From the cell containing the given text, extract its center point as (x, y) coordinate. 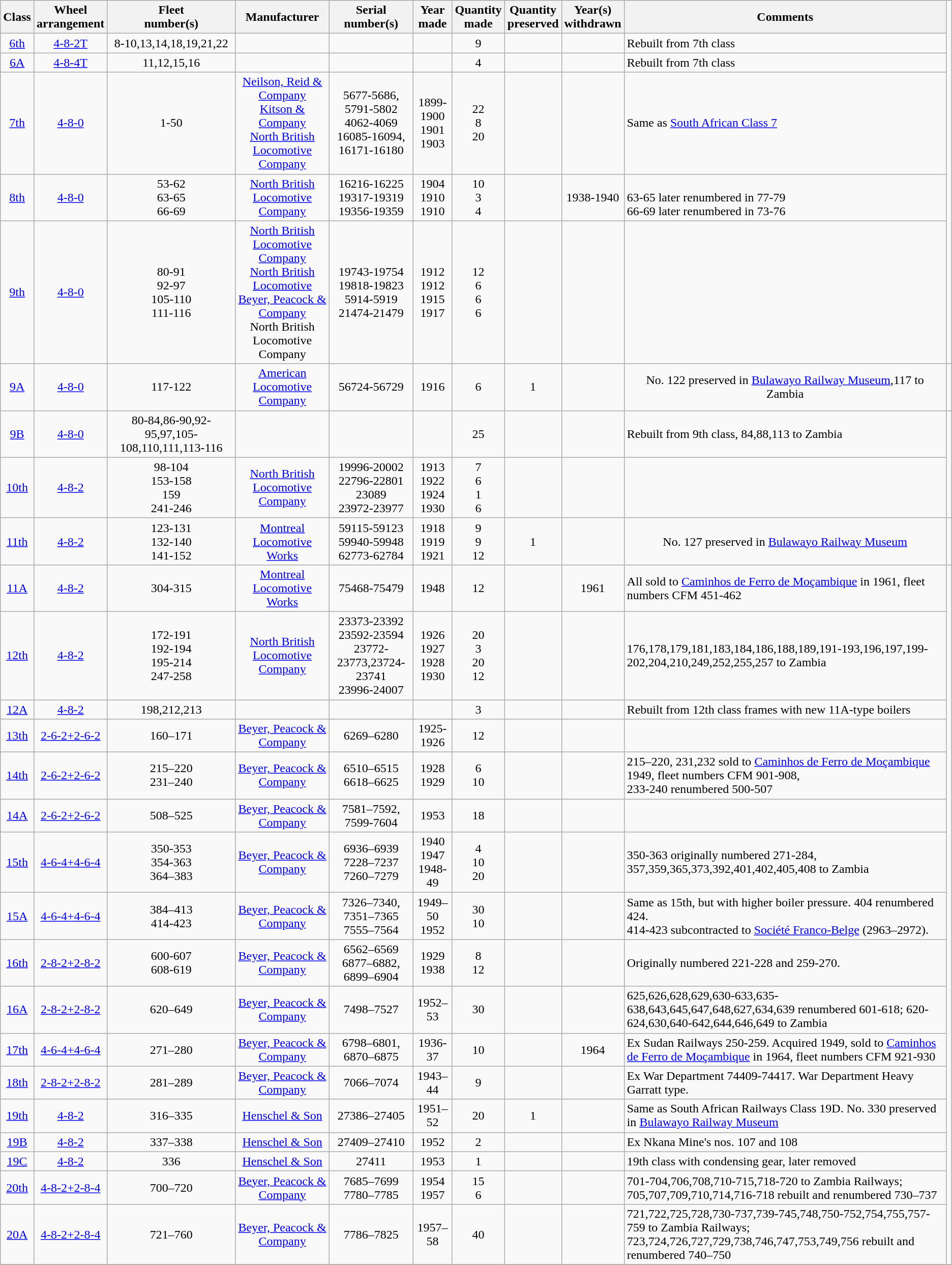
23373-2339223592-2359423772-23773,23724-2374123996-24007 (371, 655)
1925-1926 (432, 736)
812 (478, 963)
15th (17, 863)
9912 (478, 541)
25 (478, 434)
156 (478, 1187)
Quantitypreserved (533, 17)
20 (478, 1116)
Ex War Department 74409-74417. War Department Heavy Garratt type. (785, 1082)
1952–53 (432, 1010)
700–720 (171, 1187)
13th (17, 736)
7581–7592, 7599-7604 (371, 816)
Same as South African Railways Class 19D. No. 330 preserved in Bulawayo Railway Museum (785, 1116)
19996-2000222796-228012308923972-23977 (371, 487)
11th (17, 541)
6th (17, 43)
721–760 (171, 1234)
16216-1622519317-1931919356-19359 (371, 197)
1936-37 (432, 1050)
20A (17, 1234)
27409–27410 (371, 1142)
7616 (478, 487)
8th (17, 197)
160–171 (171, 736)
59115-5912359940-5994862773-62784 (371, 541)
1949–501952 (432, 916)
Originally numbered 221-228 and 259-270. (785, 963)
Wheelarrangement (70, 17)
22820 (478, 123)
56724-56729 (371, 387)
16A (17, 1010)
271–280 (171, 1050)
2032012 (478, 655)
18th (17, 1082)
215–220231–240 (171, 776)
7498–7527 (371, 1010)
Manufacturer (283, 17)
Comments (785, 17)
2 (478, 1142)
20th (17, 1187)
19th (17, 1116)
9A (17, 387)
19291938 (432, 963)
Yearmade (432, 17)
Serialnumber(s) (371, 17)
7th (17, 123)
6A (17, 63)
5677-5686, 5791-58024062-406916085-16094, 16171-16180 (371, 123)
194019471948-49 (432, 863)
620–649 (171, 1010)
1916 (432, 387)
1-50 (171, 123)
281–289 (171, 1082)
1961 (593, 588)
12666 (478, 292)
4 (478, 63)
7066–7074 (371, 1082)
19743-1975419818-198235914-591921474-21479 (371, 292)
19th class with condensing gear, later removed (785, 1161)
625,626,628,629,630-633,635-638,643,645,647,648,627,634,639 renumbered 601-618; 620-624,630,640-642,644,646,649 to Zambia (785, 1010)
19541957 (432, 1187)
191819191921 (432, 541)
80-9192-97105-110111-116 (171, 292)
10 (478, 1050)
30 (478, 1010)
1913192219241930 (432, 487)
12A (17, 710)
17th (17, 1050)
1964 (593, 1050)
Neilson, Reid & CompanyKitson & CompanyNorth British Locomotive Company (283, 123)
6269–6280 (371, 736)
304-315 (171, 588)
No. 127 preserved in Bulawayo Railway Museum (785, 541)
19B (17, 1142)
600-607608-619 (171, 963)
11,12,15,16 (171, 63)
All sold to Caminhos de Ferro de Moçambique in 1961, fleet numbers CFM 451-462 (785, 588)
80-84,86-90,92-95,97,105-108,110,111,113-116 (171, 434)
6510–65156618–6625 (371, 776)
508–525 (171, 816)
123-131132-140141-152 (171, 541)
7326–7340, 7351–73657555–7564 (371, 916)
75468-75479 (371, 588)
Ex Sudan Railways 250-259. Acquired 1949, sold to Caminhos de Ferro de Moçambique in 1964, fleet numbers CFM 921-930 (785, 1050)
7786–7825 (371, 1234)
1957–58 (432, 1234)
1926192719281930 (432, 655)
1952 (432, 1142)
6798–6801, 6870–6875 (371, 1050)
3 (478, 710)
18 (478, 816)
350-353354-363364–383 (171, 863)
117-122 (171, 387)
1938-1940 (593, 197)
176,178,179,181,183,184,186,188,189,191-193,196,197,199-202,204,210,249,252,255,257 to Zambia (785, 655)
4-8-4T (70, 63)
19281929 (432, 776)
Rebuilt from 12th class frames with new 11A-type boilers (785, 710)
11A (17, 588)
Quantitymade (478, 17)
1034 (478, 197)
27386–27405 (371, 1116)
Ex Nkana Mine's nos. 107 and 108 (785, 1142)
198,212,213 (171, 710)
Same as 15th, but with higher boiler pressure. 404 renumbered 424.414-423 subcontracted to Société Franco-Belge (2963–2972). (785, 916)
316–335 (171, 1116)
12th (17, 655)
41020 (478, 863)
701-704,706,708,710-715,718-720 to Zambia Railways; 705,707,709,710,714,716-718 rebuilt and renumbered 730–737 (785, 1187)
1912191219151917 (432, 292)
63-65 later renumbered in 77-7966-69 later renumbered in 73-76 (785, 197)
American Locomotive Company (283, 387)
10th (17, 487)
Same as South African Class 7 (785, 123)
350-363 originally numbered 271-284, 357,359,365,373,392,401,402,405,408 to Zambia (785, 863)
14th (17, 776)
19C (17, 1161)
8-10,13,14,18,19,21,22 (171, 43)
Class (17, 17)
1951–52 (432, 1116)
No. 122 preserved in Bulawayo Railway Museum,117 to Zambia (785, 387)
336 (171, 1161)
27411 (371, 1161)
384–413414-423 (171, 916)
190419101910 (432, 197)
6 (478, 387)
610 (478, 776)
14A (17, 816)
9th (17, 292)
1899-190019011903 (432, 123)
6936–69397228–72377260–7279 (371, 863)
1948 (432, 588)
15A (17, 916)
6562–65696877–6882, 6899–6904 (371, 963)
98-104153-158159241-246 (171, 487)
North British Locomotive CompanyNorth British LocomotiveBeyer, Peacock & CompanyNorth British Locomotive Company (283, 292)
Year(s)withdrawn (593, 17)
4-8-2T (70, 43)
1943–44 (432, 1082)
7685–76997780–7785 (371, 1187)
40 (478, 1234)
337–338 (171, 1142)
53-6263-6566-69 (171, 197)
3010 (478, 916)
215–220, 231,232 sold to Caminhos de Ferro de Moçambique 1949, fleet numbers CFM 901-908, 233-240 renumbered 500-507 (785, 776)
9B (17, 434)
172-191192-194195-214247-258 (171, 655)
16th (17, 963)
Rebuilt from 9th class, 84,88,113 to Zambia (785, 434)
Fleetnumber(s) (171, 17)
